For the text-containing cell, return its midpoint in [x, y] coordinate format. 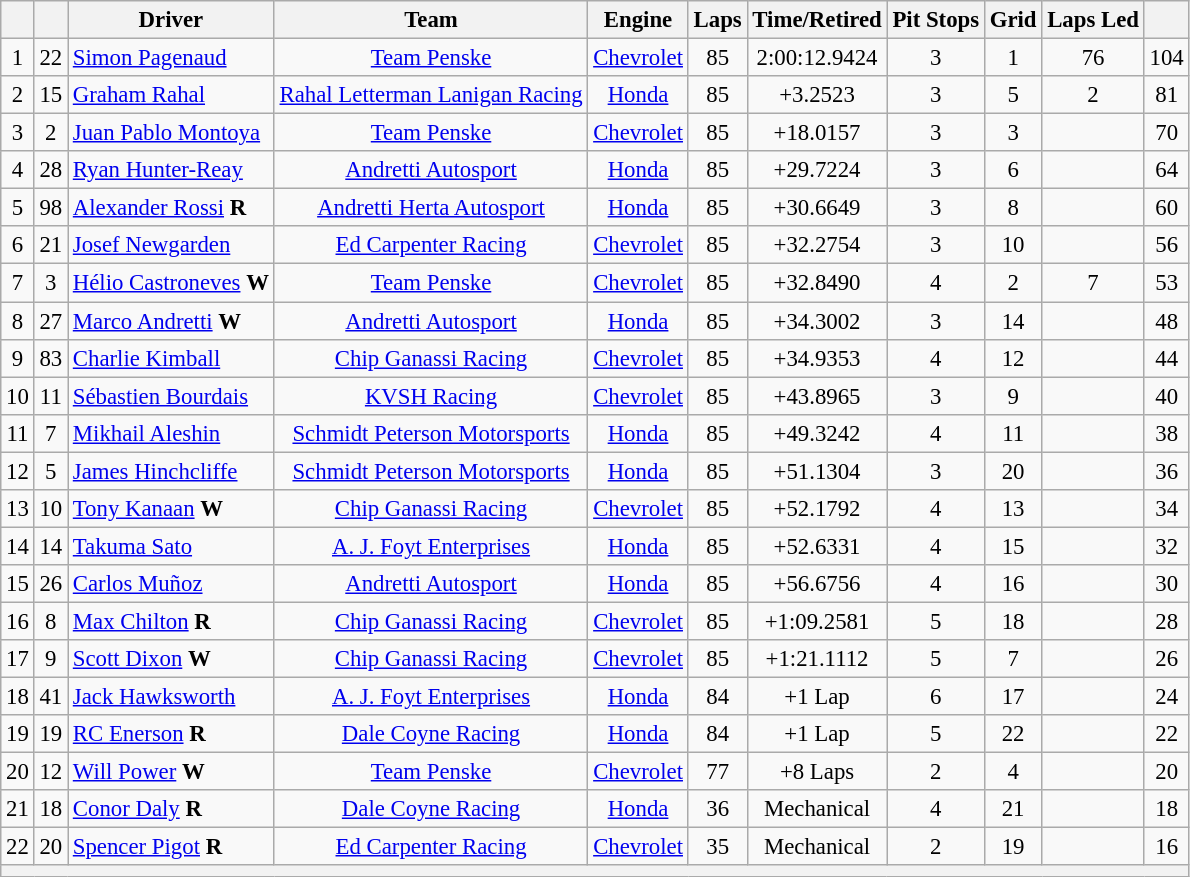
24 [1166, 697]
+51.1304 [817, 471]
Grid [1012, 20]
53 [1166, 283]
Pit Stops [936, 20]
Carlos Muñoz [172, 584]
+1:21.1112 [817, 659]
48 [1166, 321]
32 [1166, 546]
38 [1166, 433]
Takuma Sato [172, 546]
+29.7224 [817, 170]
77 [718, 772]
Hélio Castroneves W [172, 283]
+18.0157 [817, 133]
Juan Pablo Montoya [172, 133]
60 [1166, 208]
81 [1166, 95]
Marco Andretti W [172, 321]
Conor Daly R [172, 809]
Rahal Letterman Lanigan Racing [431, 95]
64 [1166, 170]
+43.8965 [817, 396]
41 [50, 697]
RC Enerson R [172, 734]
+3.2523 [817, 95]
Laps [718, 20]
+8 Laps [817, 772]
27 [50, 321]
+34.3002 [817, 321]
+49.3242 [817, 433]
+1:09.2581 [817, 621]
+32.8490 [817, 283]
Team [431, 20]
Driver [172, 20]
Laps Led [1093, 20]
70 [1166, 133]
104 [1166, 58]
98 [50, 208]
KVSH Racing [431, 396]
30 [1166, 584]
Scott Dixon W [172, 659]
+30.6649 [817, 208]
+32.2754 [817, 245]
Ryan Hunter-Reay [172, 170]
Will Power W [172, 772]
83 [50, 358]
Alexander Rossi R [172, 208]
56 [1166, 245]
Simon Pagenaud [172, 58]
+52.6331 [817, 546]
Spencer Pigot R [172, 847]
40 [1166, 396]
Tony Kanaan W [172, 509]
Charlie Kimball [172, 358]
Josef Newgarden [172, 245]
44 [1166, 358]
Andretti Herta Autosport [431, 208]
+34.9353 [817, 358]
Graham Rahal [172, 95]
2:00:12.9424 [817, 58]
Engine [638, 20]
Sébastien Bourdais [172, 396]
Jack Hawksworth [172, 697]
Mikhail Aleshin [172, 433]
35 [718, 847]
76 [1093, 58]
Max Chilton R [172, 621]
+52.1792 [817, 509]
Time/Retired [817, 20]
James Hinchcliffe [172, 471]
+56.6756 [817, 584]
34 [1166, 509]
